Output the (X, Y) coordinate of the center of the cell containing the given text.  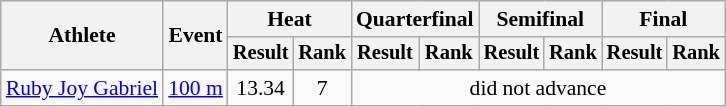
Semifinal (540, 19)
13.34 (261, 88)
Athlete (82, 36)
did not advance (538, 88)
Final (664, 19)
Heat (290, 19)
Ruby Joy Gabriel (82, 88)
Quarterfinal (415, 19)
100 m (196, 88)
7 (322, 88)
Event (196, 36)
